For the text-containing cell, return its midpoint in (X, Y) coordinate format. 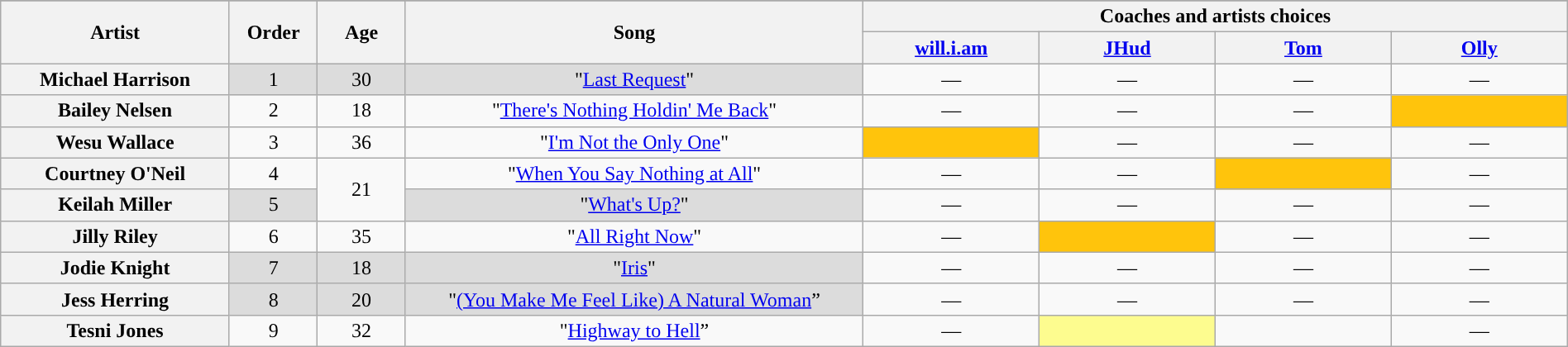
Wesu Wallace (116, 142)
"When You Say Nothing at All" (633, 173)
20 (361, 299)
5 (273, 205)
36 (361, 142)
3 (273, 142)
6 (273, 236)
Coaches and artists choices (1216, 17)
Olly (1479, 48)
Jodie Knight (116, 268)
Song (633, 32)
30 (361, 79)
35 (361, 236)
7 (273, 268)
Age (361, 32)
will.i.am (951, 48)
"Highway to Hell” (633, 330)
Jilly Riley (116, 236)
Artist (116, 32)
4 (273, 173)
Jess Herring (116, 299)
21 (361, 189)
JHud (1128, 48)
8 (273, 299)
"Last Request" (633, 79)
"I'm Not the Only One" (633, 142)
Tesni Jones (116, 330)
32 (361, 330)
Bailey Nelsen (116, 111)
9 (273, 330)
Michael Harrison (116, 79)
"Iris" (633, 268)
Tom (1303, 48)
1 (273, 79)
Order (273, 32)
Courtney O'Neil (116, 173)
"There's Nothing Holdin' Me Back" (633, 111)
2 (273, 111)
"(You Make Me Feel Like) A Natural Woman” (633, 299)
Keilah Miller (116, 205)
"All Right Now" (633, 236)
"What's Up?" (633, 205)
